From the cell containing the given text, extract its center point as [X, Y] coordinate. 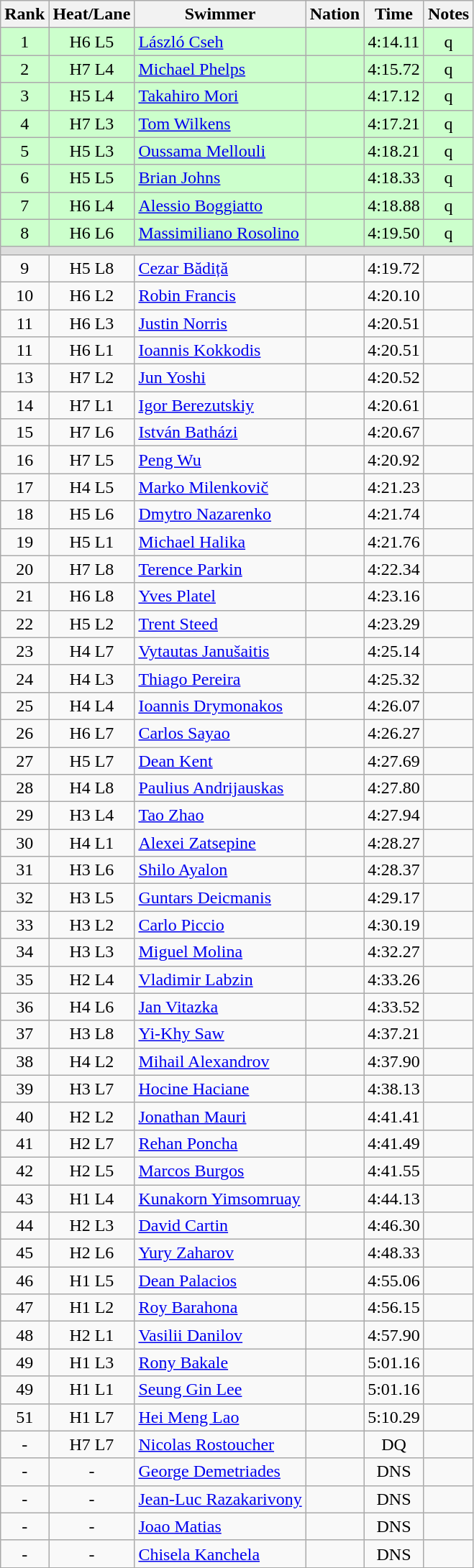
Notes [448, 14]
Kunakorn Yimsomruay [220, 1198]
H1 L1 [92, 1390]
Justin Norris [220, 323]
3 [24, 96]
47 [24, 1308]
David Cartin [220, 1226]
H7 L8 [92, 569]
Takahiro Mori [220, 96]
Ioannis Drymonakos [220, 706]
H6 L5 [92, 42]
H7 L5 [92, 460]
4:26.07 [394, 706]
4:20.10 [394, 295]
Brian Johns [220, 178]
H7 L6 [92, 433]
H5 L8 [92, 268]
5 [24, 151]
4:21.76 [394, 542]
8 [24, 233]
4:17.21 [394, 124]
Michael Phelps [220, 69]
4:37.90 [394, 1061]
4:21.74 [394, 515]
Alessio Boggiatto [220, 206]
4:18.21 [394, 151]
4:33.52 [394, 1007]
H5 L2 [92, 624]
H4 L1 [92, 843]
4:20.52 [394, 378]
4:33.26 [394, 979]
4:27.69 [394, 761]
H3 L2 [92, 925]
38 [24, 1061]
4 [24, 124]
H1 L2 [92, 1308]
Shilo Ayalon [220, 870]
George Demetriades [220, 1472]
H6 L3 [92, 323]
24 [24, 678]
Rank [24, 14]
Jean-Luc Razakarivony [220, 1499]
Ioannis Kokkodis [220, 351]
H3 L4 [92, 816]
48 [24, 1335]
4:25.32 [394, 678]
4:38.13 [394, 1089]
25 [24, 706]
Peng Wu [220, 460]
Oussama Mellouli [220, 151]
4:44.13 [394, 1198]
H5 L6 [92, 515]
4:18.33 [394, 178]
18 [24, 515]
Carlo Piccio [220, 925]
Carlos Sayao [220, 733]
Marcos Burgos [220, 1171]
29 [24, 816]
Jun Yoshi [220, 378]
4:48.33 [394, 1253]
4:23.16 [394, 596]
H6 L1 [92, 351]
17 [24, 487]
4:15.72 [394, 69]
H3 L8 [92, 1034]
Dmytro Nazarenko [220, 515]
27 [24, 761]
14 [24, 405]
H4 L3 [92, 678]
4:20.67 [394, 433]
H4 L6 [92, 1007]
Paulius Andrijauskas [220, 788]
26 [24, 733]
H6 L7 [92, 733]
Yi-Khy Saw [220, 1034]
4:28.27 [394, 843]
Tom Wilkens [220, 124]
H3 L3 [92, 952]
36 [24, 1007]
Igor Berezutskiy [220, 405]
7 [24, 206]
H6 L2 [92, 295]
Nation [334, 14]
4:23.29 [394, 624]
30 [24, 843]
Jan Vitazka [220, 1007]
H5 L5 [92, 178]
H1 L5 [92, 1281]
28 [24, 788]
Miguel Molina [220, 952]
40 [24, 1116]
Hei Meng Lao [220, 1417]
H7 L2 [92, 378]
Time [394, 14]
Tao Zhao [220, 816]
H5 L4 [92, 96]
Rehan Poncha [220, 1143]
4:14.11 [394, 42]
34 [24, 952]
H1 L3 [92, 1362]
H7 L4 [92, 69]
Joao Matias [220, 1526]
Michael Halika [220, 542]
16 [24, 460]
Jonathan Mauri [220, 1116]
4:21.23 [394, 487]
20 [24, 569]
31 [24, 870]
H7 L7 [92, 1444]
1 [24, 42]
4:27.94 [394, 816]
H4 L7 [92, 651]
9 [24, 268]
4:55.06 [394, 1281]
H3 L7 [92, 1089]
4:41.41 [394, 1116]
Alexei Zatsepine [220, 843]
4:37.21 [394, 1034]
23 [24, 651]
4:20.61 [394, 405]
István Batházi [220, 433]
Cezar Bădiță [220, 268]
Chisela Kanchela [220, 1554]
46 [24, 1281]
H1 L7 [92, 1417]
Hocine Haciane [220, 1089]
Guntars Deicmanis [220, 898]
4:41.49 [394, 1143]
H1 L4 [92, 1198]
4:46.30 [394, 1226]
H6 L4 [92, 206]
51 [24, 1417]
H2 L7 [92, 1143]
H4 L2 [92, 1061]
Trent Steed [220, 624]
6 [24, 178]
4:18.88 [394, 206]
4:22.34 [394, 569]
H2 L5 [92, 1171]
Dean Kent [220, 761]
Massimiliano Rosolino [220, 233]
Robin Francis [220, 295]
13 [24, 378]
H2 L6 [92, 1253]
4:28.37 [394, 870]
H5 L1 [92, 542]
32 [24, 898]
H2 L1 [92, 1335]
10 [24, 295]
4:29.17 [394, 898]
4:20.92 [394, 460]
Rony Bakale [220, 1362]
4:26.27 [394, 733]
19 [24, 542]
H3 L6 [92, 870]
Thiago Pereira [220, 678]
H2 L3 [92, 1226]
H2 L4 [92, 979]
4:41.55 [394, 1171]
H6 L6 [92, 233]
H4 L8 [92, 788]
Marko Milenkovič [220, 487]
H5 L3 [92, 151]
35 [24, 979]
4:57.90 [394, 1335]
Yves Platel [220, 596]
Nicolas Rostoucher [220, 1444]
László Cseh [220, 42]
H3 L5 [92, 898]
H7 L1 [92, 405]
45 [24, 1253]
4:19.72 [394, 268]
41 [24, 1143]
4:25.14 [394, 651]
37 [24, 1034]
Roy Barahona [220, 1308]
H4 L4 [92, 706]
Seung Gin Lee [220, 1390]
H5 L7 [92, 761]
Vasilii Danilov [220, 1335]
44 [24, 1226]
H6 L8 [92, 596]
H7 L3 [92, 124]
21 [24, 596]
4:27.80 [394, 788]
Vladimir Labzin [220, 979]
15 [24, 433]
H2 L2 [92, 1116]
22 [24, 624]
DQ [394, 1444]
Mihail Alexandrov [220, 1061]
Vytautas Janušaitis [220, 651]
39 [24, 1089]
Yury Zaharov [220, 1253]
Dean Palacios [220, 1281]
43 [24, 1198]
4:56.15 [394, 1308]
H4 L5 [92, 487]
Terence Parkin [220, 569]
4:30.19 [394, 925]
Swimmer [220, 14]
4:32.27 [394, 952]
42 [24, 1171]
5:10.29 [394, 1417]
4:17.12 [394, 96]
4:19.50 [394, 233]
2 [24, 69]
33 [24, 925]
Heat/Lane [92, 14]
